Return the (x, y) coordinate for the center point of the cell that contains the specified text.  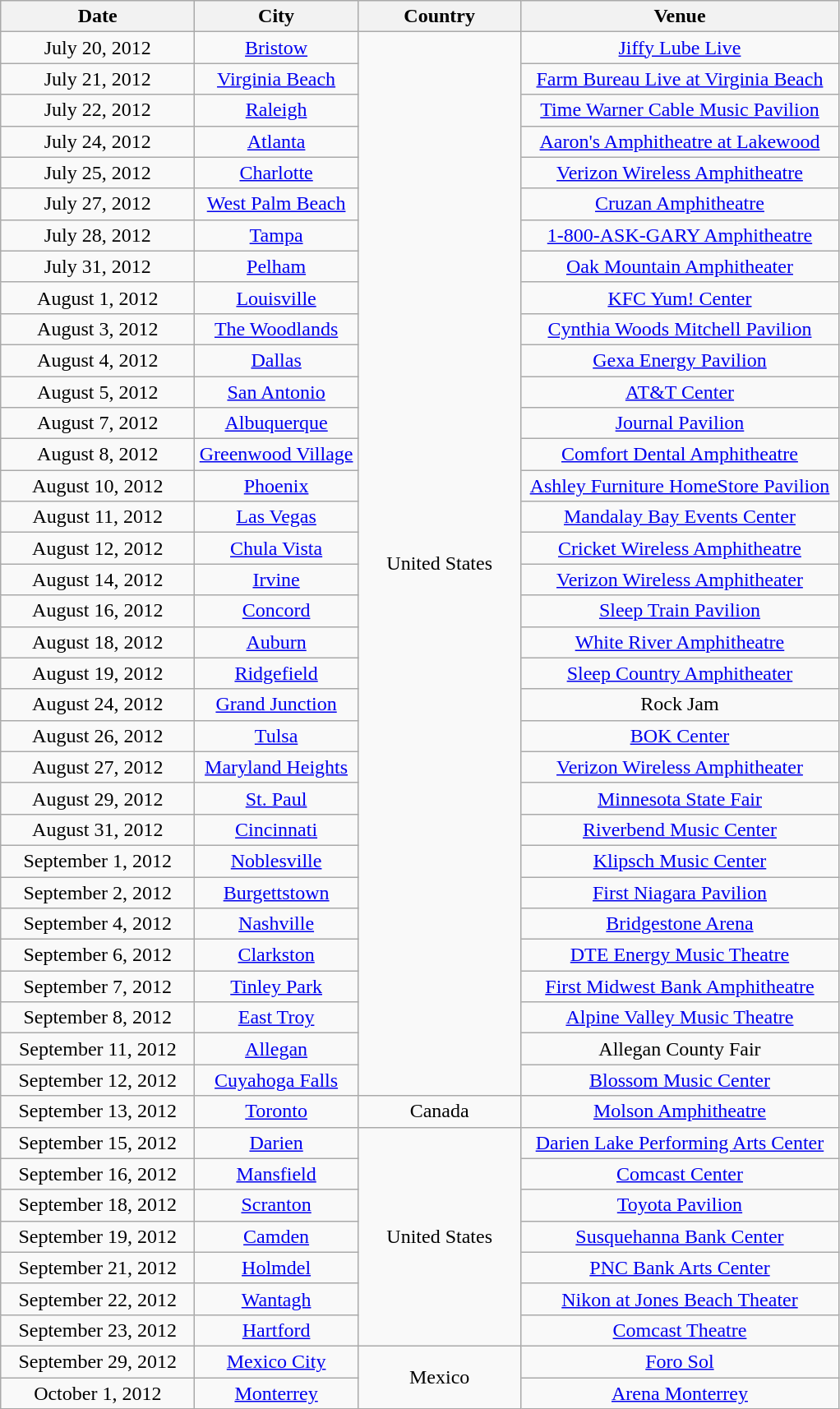
Allegan County Fair (680, 1049)
September 29, 2012 (98, 1361)
September 18, 2012 (98, 1205)
Maryland Heights (276, 767)
Verizon Wireless Amphitheatre (680, 173)
KFC Yum! Center (680, 298)
September 1, 2012 (98, 861)
BOK Center (680, 736)
Molson Amphitheatre (680, 1111)
1-800-ASK-GARY Amphitheatre (680, 235)
Greenwood Village (276, 455)
Bridgestone Arena (680, 924)
September 23, 2012 (98, 1330)
August 24, 2012 (98, 704)
August 7, 2012 (98, 423)
August 18, 2012 (98, 642)
Arena Monterrey (680, 1393)
Comcast Theatre (680, 1330)
July 21, 2012 (98, 79)
Monterrey (276, 1393)
August 10, 2012 (98, 486)
Concord (276, 611)
Rock Jam (680, 704)
Allegan (276, 1049)
Irvine (276, 580)
Dallas (276, 360)
Riverbend Music Center (680, 829)
Grand Junction (276, 704)
AT&T Center (680, 392)
Atlanta (276, 141)
Country (439, 16)
Blossom Music Center (680, 1080)
Toyota Pavilion (680, 1205)
Nashville (276, 924)
Minnesota State Fair (680, 798)
Mansfield (276, 1174)
St. Paul (276, 798)
Tinley Park (276, 986)
Chula Vista (276, 548)
August 1, 2012 (98, 298)
Venue (680, 16)
August 16, 2012 (98, 611)
Date (98, 16)
September 7, 2012 (98, 986)
August 27, 2012 (98, 767)
Louisville (276, 298)
Darien (276, 1143)
July 31, 2012 (98, 266)
August 31, 2012 (98, 829)
DTE Energy Music Theatre (680, 955)
Cuyahoga Falls (276, 1080)
First Midwest Bank Amphitheatre (680, 986)
Nikon at Jones Beach Theater (680, 1299)
Comcast Center (680, 1174)
September 11, 2012 (98, 1049)
Ridgefield (276, 673)
Farm Bureau Live at Virginia Beach (680, 79)
Holmdel (276, 1268)
August 14, 2012 (98, 580)
Aaron's Amphitheatre at Lakewood (680, 141)
Virginia Beach (276, 79)
September 21, 2012 (98, 1268)
September 19, 2012 (98, 1236)
September 6, 2012 (98, 955)
Mandalay Bay Events Center (680, 517)
September 2, 2012 (98, 892)
Charlotte (276, 173)
September 13, 2012 (98, 1111)
Cricket Wireless Amphitheatre (680, 548)
The Woodlands (276, 329)
September 22, 2012 (98, 1299)
October 1, 2012 (98, 1393)
August 12, 2012 (98, 548)
San Antonio (276, 392)
White River Amphitheatre (680, 642)
Albuquerque (276, 423)
July 24, 2012 (98, 141)
Gexa Energy Pavilion (680, 360)
July 25, 2012 (98, 173)
Mexico (439, 1377)
Noblesville (276, 861)
Ashley Furniture HomeStore Pavilion (680, 486)
August 8, 2012 (98, 455)
July 28, 2012 (98, 235)
First Niagara Pavilion (680, 892)
Oak Mountain Amphitheater (680, 266)
Auburn (276, 642)
September 4, 2012 (98, 924)
Susquehanna Bank Center (680, 1236)
July 20, 2012 (98, 48)
August 5, 2012 (98, 392)
August 4, 2012 (98, 360)
Las Vegas (276, 517)
Bristow (276, 48)
September 16, 2012 (98, 1174)
July 22, 2012 (98, 110)
Alpine Valley Music Theatre (680, 1018)
September 8, 2012 (98, 1018)
Jiffy Lube Live (680, 48)
July 27, 2012 (98, 204)
Cincinnati (276, 829)
Pelham (276, 266)
Journal Pavilion (680, 423)
Darien Lake Performing Arts Center (680, 1143)
Cruzan Amphitheatre (680, 204)
City (276, 16)
August 26, 2012 (98, 736)
Sleep Country Amphitheater (680, 673)
East Troy (276, 1018)
West Palm Beach (276, 204)
August 29, 2012 (98, 798)
August 19, 2012 (98, 673)
August 11, 2012 (98, 517)
Phoenix (276, 486)
Klipsch Music Center (680, 861)
Burgettstown (276, 892)
PNC Bank Arts Center (680, 1268)
September 12, 2012 (98, 1080)
Wantagh (276, 1299)
Scranton (276, 1205)
Comfort Dental Amphitheatre (680, 455)
September 15, 2012 (98, 1143)
Foro Sol (680, 1361)
Time Warner Cable Music Pavilion (680, 110)
Camden (276, 1236)
Tampa (276, 235)
Clarkston (276, 955)
Cynthia Woods Mitchell Pavilion (680, 329)
Sleep Train Pavilion (680, 611)
August 3, 2012 (98, 329)
Hartford (276, 1330)
Mexico City (276, 1361)
Tulsa (276, 736)
Raleigh (276, 110)
Canada (439, 1111)
Toronto (276, 1111)
